Determine the [x, y] coordinate at the center of the cell enclosing the given text.  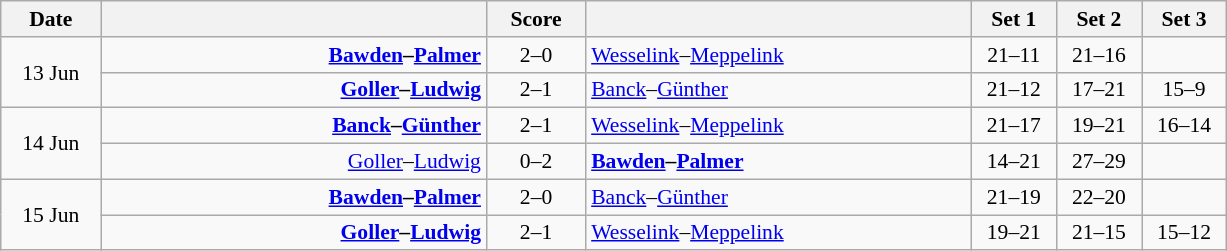
13 Jun [51, 72]
Set 3 [1184, 19]
17–21 [1098, 90]
16–14 [1184, 126]
15–12 [1184, 233]
15 Jun [51, 214]
21–17 [1014, 126]
Score [536, 19]
21–11 [1014, 55]
14–21 [1014, 162]
Set 2 [1098, 19]
22–20 [1098, 197]
21–12 [1014, 90]
21–19 [1014, 197]
0–2 [536, 162]
27–29 [1098, 162]
15–9 [1184, 90]
Set 1 [1014, 19]
14 Jun [51, 144]
21–15 [1098, 233]
21–16 [1098, 55]
Date [51, 19]
